For the text-containing cell, return its midpoint in [x, y] coordinate format. 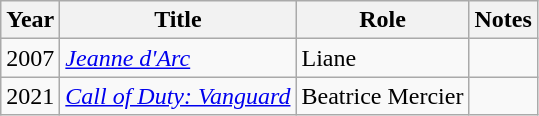
2007 [30, 58]
Liane [382, 58]
Title [178, 20]
Year [30, 20]
Role [382, 20]
Call of Duty: Vanguard [178, 96]
Jeanne d'Arc [178, 58]
Notes [503, 20]
2021 [30, 96]
Beatrice Mercier [382, 96]
